Identify which cell holds the provided text, then report its (x, y) central coordinate. 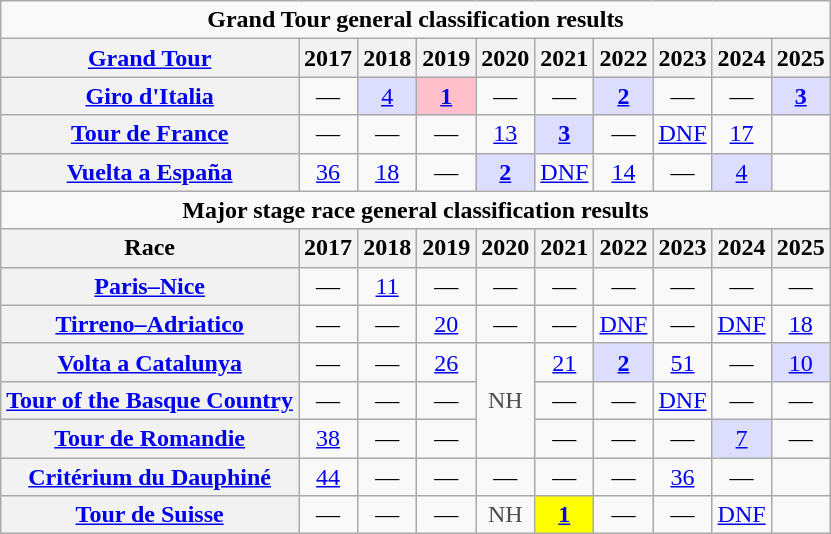
Grand Tour (150, 58)
21 (564, 362)
Volta a Catalunya (150, 362)
Tour de Romandie (150, 438)
Grand Tour general classification results (416, 20)
38 (328, 438)
Paris–Nice (150, 286)
Giro d'Italia (150, 96)
20 (446, 324)
Tirreno–Adriatico (150, 324)
51 (682, 362)
17 (742, 134)
Tour of the Basque Country (150, 400)
14 (624, 172)
7 (742, 438)
Race (150, 248)
13 (506, 134)
Critérium du Dauphiné (150, 477)
Tour de France (150, 134)
10 (800, 362)
11 (388, 286)
Tour de Suisse (150, 515)
26 (446, 362)
Major stage race general classification results (416, 210)
44 (328, 477)
Vuelta a España (150, 172)
